Search for the cell housing the specified text and yield its (x, y) center coordinate. 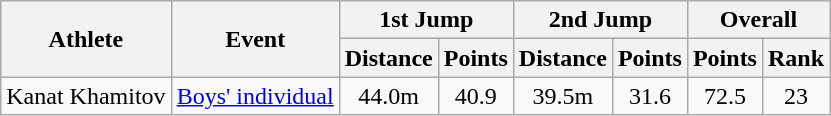
Event (255, 39)
Boys' individual (255, 96)
2nd Jump (600, 20)
23 (796, 96)
Rank (796, 58)
Overall (758, 20)
1st Jump (426, 20)
39.5m (562, 96)
72.5 (724, 96)
40.9 (476, 96)
31.6 (650, 96)
44.0m (388, 96)
Kanat Khamitov (86, 96)
Athlete (86, 39)
